Return (x, y) of the center of cell containing provided text 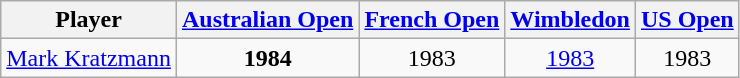
Mark Kratzmann (89, 58)
Player (89, 20)
French Open (432, 20)
Wimbledon (570, 20)
US Open (687, 20)
Australian Open (267, 20)
1984 (267, 58)
